From the cell containing the given text, extract its center point as [x, y] coordinate. 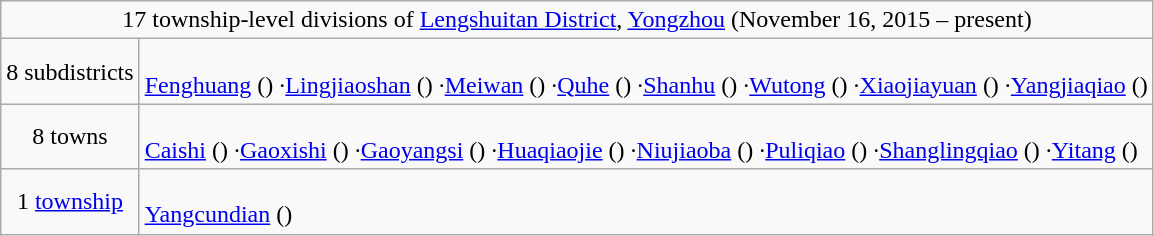
Yangcundian () [646, 202]
8 towns [70, 136]
17 township-level divisions of Lengshuitan District, Yongzhou (November 16, 2015 – present) [578, 20]
1 township [70, 202]
8 subdistricts [70, 72]
Caishi () ·Gaoxishi () ·Gaoyangsi () ·Huaqiaojie () ·Niujiaoba () ·Puliqiao () ·Shanglingqiao () ·Yitang () [646, 136]
Fenghuang () ·Lingjiaoshan () ·Meiwan () ·Quhe () ·Shanhu () ·Wutong () ·Xiaojiayuan () ·Yangjiaqiao () [646, 72]
